Locate the cell with the specified text and output its [x, y] center coordinate. 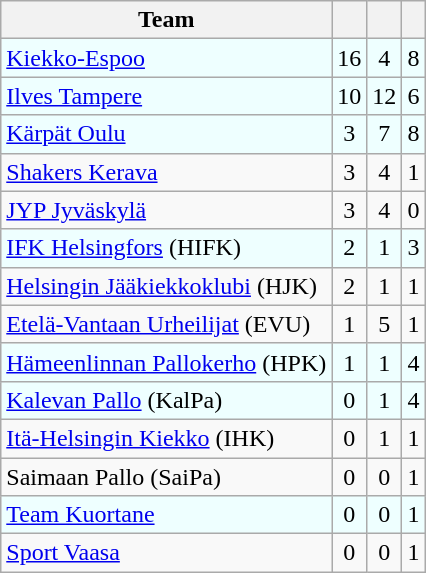
Sport Vaasa [166, 553]
12 [384, 96]
Kiekko-Espoo [166, 58]
7 [384, 134]
JYP Jyväskylä [166, 210]
Kärpät Oulu [166, 134]
Team Kuortane [166, 515]
Shakers Kerava [166, 172]
Kalevan Pallo (KalPa) [166, 400]
IFK Helsingfors (HIFK) [166, 248]
Saimaan Pallo (SaiPa) [166, 477]
Team [166, 20]
Itä-Helsingin Kiekko (IHK) [166, 438]
Etelä-Vantaan Urheilijat (EVU) [166, 324]
10 [350, 96]
5 [384, 324]
Helsingin Jääkiekkoklubi (HJK) [166, 286]
6 [414, 96]
Ilves Tampere [166, 96]
Hämeenlinnan Pallokerho (HPK) [166, 362]
16 [350, 58]
